Output the [x, y] coordinate of the center of the cell containing the given text.  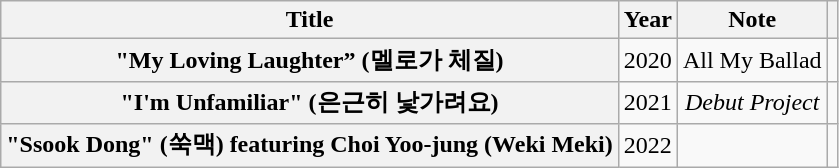
2021 [648, 102]
"I'm Unfamiliar" (은근히 낯가려요) [310, 102]
"Ssook Dong" (쑥맥) featuring Choi Yoo-jung (Weki Meki) [310, 146]
Title [310, 20]
All My Ballad [752, 60]
Debut Project [752, 102]
"My Loving Laughter” (멜로가 체질) [310, 60]
Note [752, 20]
2020 [648, 60]
Year [648, 20]
2022 [648, 146]
